Determine the (X, Y) coordinate at the center of the cell enclosing the given text.  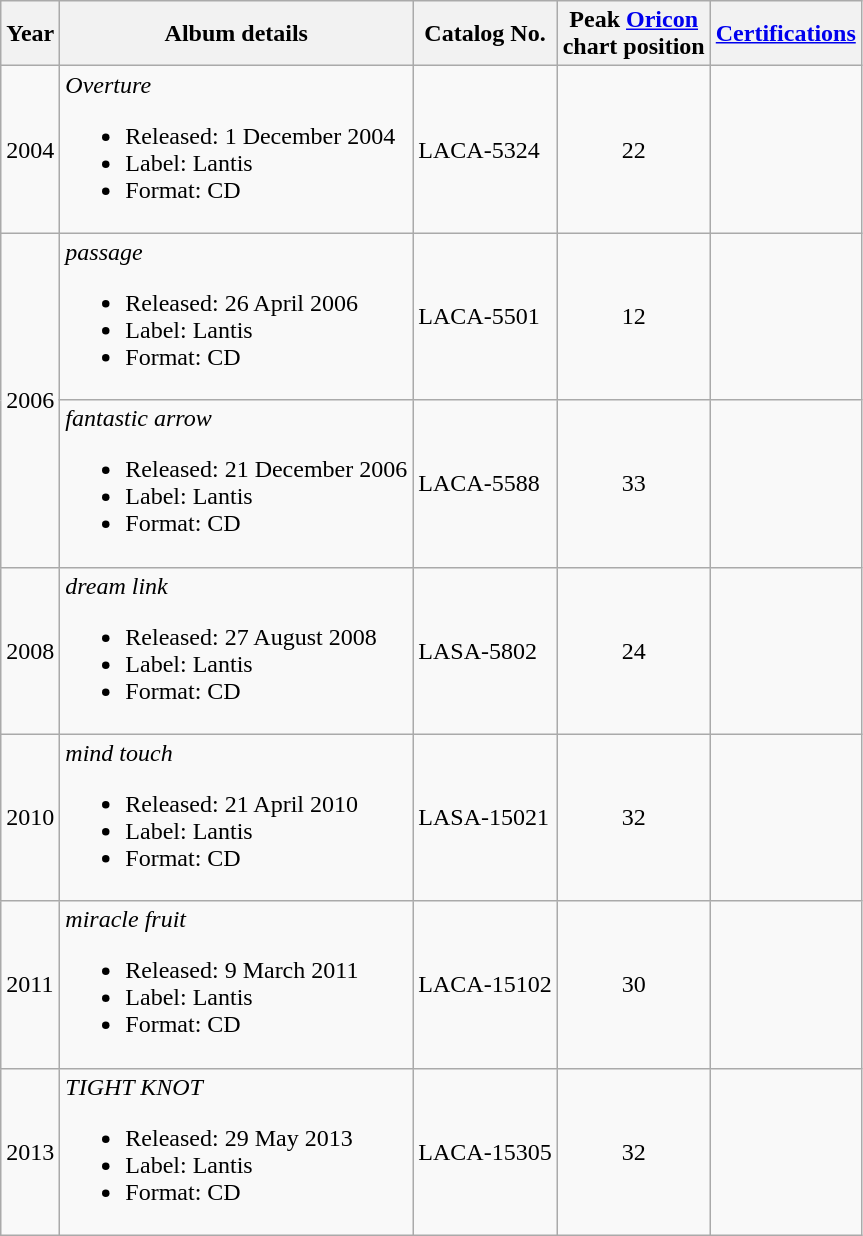
Year (30, 34)
LASA-15021 (485, 818)
Album details (236, 34)
mind touchReleased: 21 April 2010Label: LantisFormat: CD (236, 818)
22 (634, 150)
2004 (30, 150)
TIGHT KNOTReleased: 29 May 2013Label: LantisFormat: CD (236, 1152)
2006 (30, 400)
miracle fruitReleased: 9 March 2011Label: LantisFormat: CD (236, 984)
passageReleased: 26 April 2006Label: LantisFormat: CD (236, 316)
2013 (30, 1152)
2010 (30, 818)
LACA-15102 (485, 984)
12 (634, 316)
LACA-15305 (485, 1152)
OvertureReleased: 1 December 2004Label: LantisFormat: CD (236, 150)
33 (634, 484)
Peak Oricon chart position (634, 34)
24 (634, 650)
LACA-5324 (485, 150)
2008 (30, 650)
fantastic arrowReleased: 21 December 2006Label: LantisFormat: CD (236, 484)
LACA-5588 (485, 484)
LACA-5501 (485, 316)
30 (634, 984)
LASA-5802 (485, 650)
dream linkReleased: 27 August 2008Label: LantisFormat: CD (236, 650)
2011 (30, 984)
Catalog No. (485, 34)
Certifications (786, 34)
